Search for the cell housing the specified text and yield its (X, Y) center coordinate. 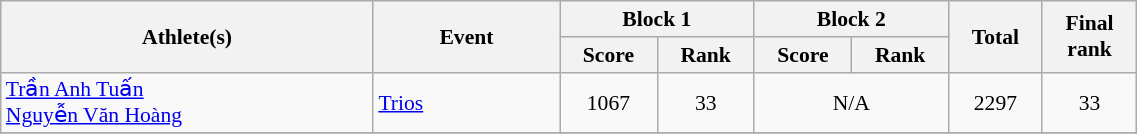
Athlete(s) (188, 36)
N/A (851, 102)
Event (466, 36)
Total (996, 36)
Final rank (1090, 36)
Block 2 (851, 19)
Trios (466, 102)
2297 (996, 102)
Block 1 (657, 19)
1067 (609, 102)
Trần Anh TuấnNguyễn Văn Hoàng (188, 102)
